Detect which cell encompasses the target text, then output its (x, y) center coordinate. 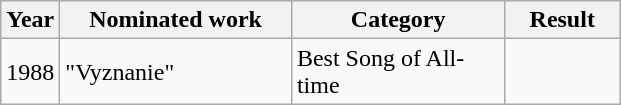
Category (398, 20)
1988 (30, 72)
Best Song of All-time (398, 72)
Year (30, 20)
Nominated work (176, 20)
Result (562, 20)
"Vyznanie" (176, 72)
